Pinpoint the cell where the given text exists, returning its [X, Y] midpoint coordinate. 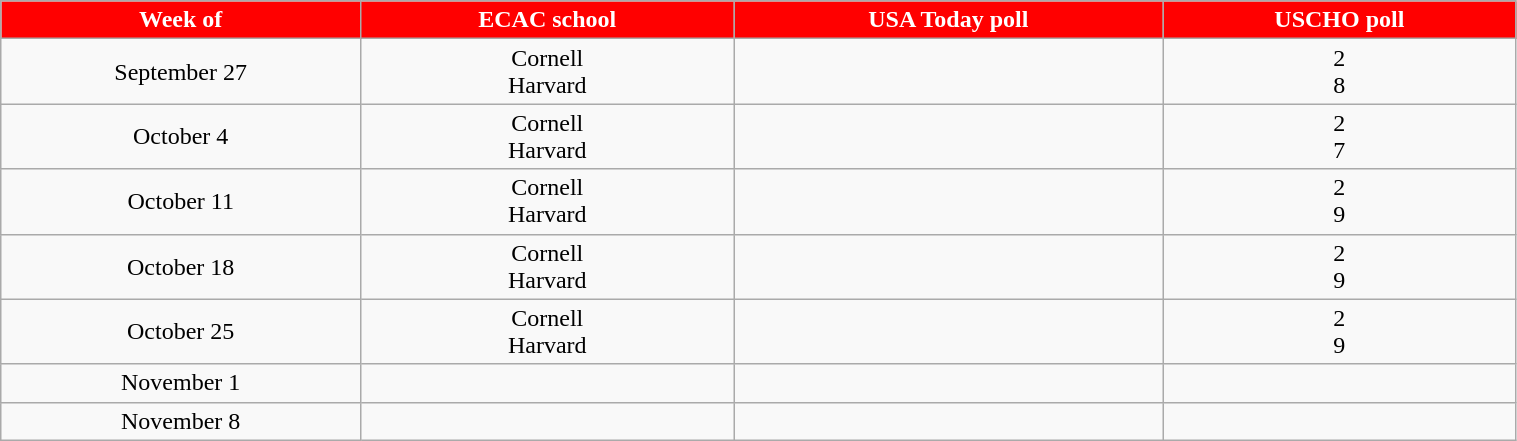
27 [1340, 136]
28 [1340, 72]
USCHO poll [1340, 20]
ECAC school [548, 20]
November 1 [181, 383]
Week of [181, 20]
October 4 [181, 136]
November 8 [181, 421]
September 27 [181, 72]
October 11 [181, 202]
October 18 [181, 266]
October 25 [181, 332]
USA Today poll [948, 20]
